Return [X, Y] of the center of cell containing provided text 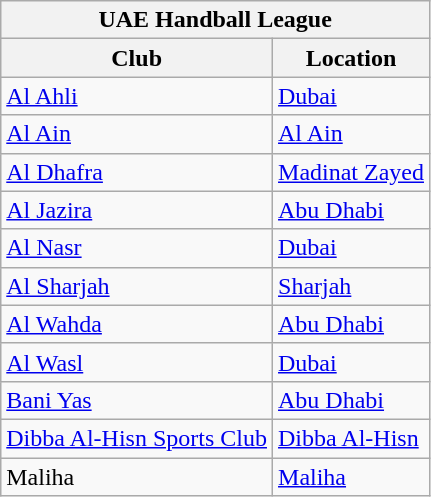
UAE Handball League [216, 20]
Al Ahli [137, 96]
Location [352, 58]
Al Wasl [137, 362]
Al Sharjah [137, 286]
Al Wahda [137, 324]
Dibba Al-Hisn [352, 438]
Bani Yas [137, 400]
Club [137, 58]
Al Jazira [137, 210]
Dibba Al-Hisn Sports Club [137, 438]
Madinat Zayed [352, 172]
Al Dhafra [137, 172]
Sharjah [352, 286]
Al Nasr [137, 248]
